Detect which cell encompasses the target text, then output its [X, Y] center coordinate. 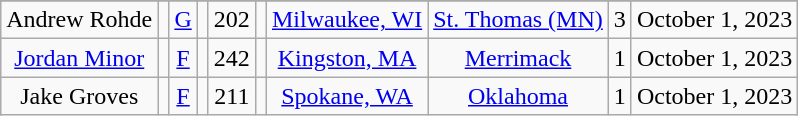
St. Thomas (MN) [518, 20]
3 [620, 20]
Oklahoma [518, 96]
Jordan Minor [80, 58]
G [183, 20]
Spokane, WA [346, 96]
Kingston, MA [346, 58]
242 [232, 58]
Merrimack [518, 58]
Jake Groves [80, 96]
Andrew Rohde [80, 20]
211 [232, 96]
Milwaukee, WI [346, 20]
202 [232, 20]
